Return [x, y] of the center of cell containing provided text 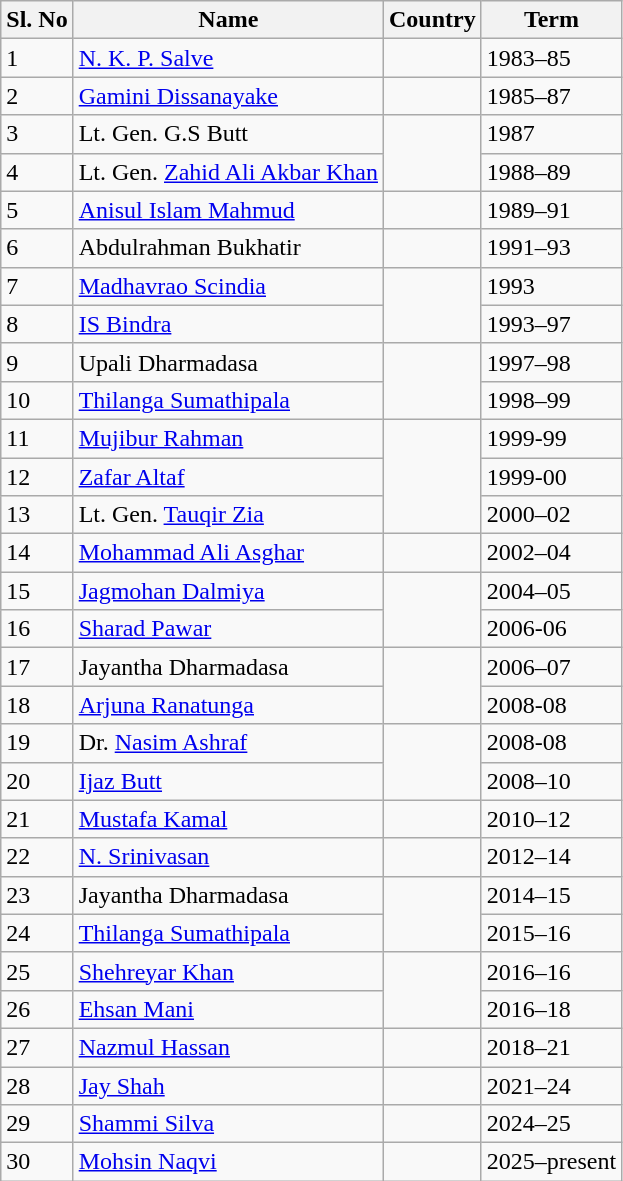
2 [37, 96]
Mohsin Naqvi [228, 1162]
5 [37, 210]
Abdulrahman Bukhatir [228, 248]
2004–05 [551, 591]
13 [37, 515]
7 [37, 286]
Zafar Altaf [228, 477]
Gamini Dissanayake [228, 96]
19 [37, 743]
1 [37, 58]
1993 [551, 286]
Anisul Islam Mahmud [228, 210]
2002–04 [551, 553]
Mustafa Kamal [228, 819]
2008–10 [551, 781]
Dr. Nasim Ashraf [228, 743]
Sl. No [37, 20]
25 [37, 971]
N. K. P. Salve [228, 58]
Arjuna Ranatunga [228, 705]
4 [37, 172]
Lt. Gen. Zahid Ali Akbar Khan [228, 172]
1983–85 [551, 58]
14 [37, 553]
Nazmul Hassan [228, 1047]
Lt. Gen. G.S Butt [228, 134]
1988–89 [551, 172]
1999-00 [551, 477]
2014–15 [551, 895]
9 [37, 362]
Term [551, 20]
Lt. Gen. Tauqir Zia [228, 515]
1999-99 [551, 438]
28 [37, 1085]
Sharad Pawar [228, 629]
2016–18 [551, 1009]
N. Srinivasan [228, 857]
23 [37, 895]
1997–98 [551, 362]
30 [37, 1162]
8 [37, 324]
1989–91 [551, 210]
20 [37, 781]
18 [37, 705]
Shammi Silva [228, 1124]
27 [37, 1047]
2006–07 [551, 667]
26 [37, 1009]
Jagmohan Dalmiya [228, 591]
11 [37, 438]
15 [37, 591]
2006-06 [551, 629]
16 [37, 629]
Country [433, 20]
Name [228, 20]
3 [37, 134]
Shehreyar Khan [228, 971]
Ehsan Mani [228, 1009]
21 [37, 819]
2016–16 [551, 971]
2010–12 [551, 819]
1987 [551, 134]
Ijaz Butt [228, 781]
6 [37, 248]
IS Bindra [228, 324]
Jay Shah [228, 1085]
10 [37, 400]
2021–24 [551, 1085]
1998–99 [551, 400]
Mujibur Rahman [228, 438]
2024–25 [551, 1124]
2025–present [551, 1162]
Upali Dharmadasa [228, 362]
12 [37, 477]
17 [37, 667]
1985–87 [551, 96]
22 [37, 857]
Mohammad Ali Asghar [228, 553]
Madhavrao Scindia [228, 286]
2000–02 [551, 515]
1993–97 [551, 324]
2015–16 [551, 933]
1991–93 [551, 248]
2018–21 [551, 1047]
24 [37, 933]
2012–14 [551, 857]
29 [37, 1124]
